Extract the (X, Y) coordinate from the center of the cell holding the provided text.  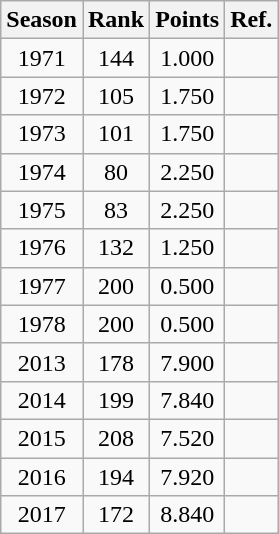
144 (116, 58)
1977 (42, 286)
1976 (42, 248)
1975 (42, 210)
132 (116, 248)
1.000 (188, 58)
172 (116, 515)
1.250 (188, 248)
178 (116, 362)
1978 (42, 324)
1973 (42, 134)
2015 (42, 438)
2014 (42, 400)
1972 (42, 96)
194 (116, 477)
7.900 (188, 362)
7.920 (188, 477)
2016 (42, 477)
2017 (42, 515)
7.840 (188, 400)
80 (116, 172)
83 (116, 210)
1974 (42, 172)
208 (116, 438)
199 (116, 400)
8.840 (188, 515)
105 (116, 96)
Ref. (252, 20)
Points (188, 20)
Rank (116, 20)
101 (116, 134)
2013 (42, 362)
Season (42, 20)
7.520 (188, 438)
1971 (42, 58)
